Detect which cell encompasses the target text, then output its [X, Y] center coordinate. 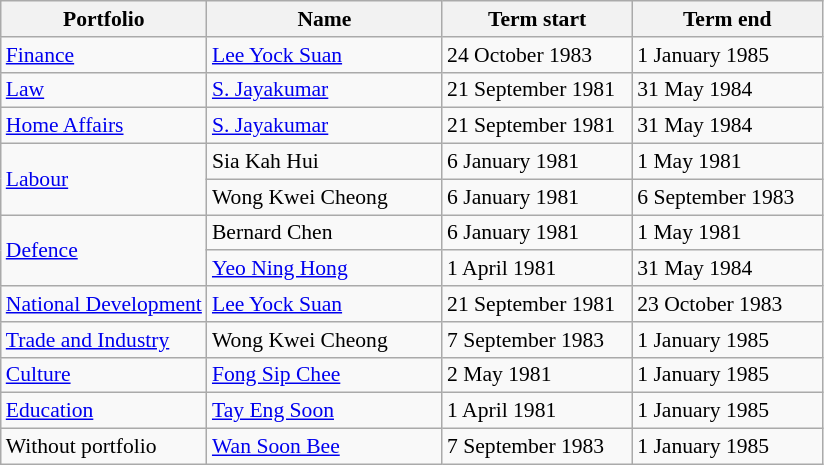
24 October 1983 [537, 55]
Trade and Industry [104, 340]
6 September 1983 [727, 197]
2 May 1981 [537, 375]
National Development [104, 304]
Education [104, 411]
Fong Sip Chee [324, 375]
Finance [104, 55]
Without portfolio [104, 447]
Wan Soon Bee [324, 447]
Term end [727, 19]
Sia Kah Hui [324, 162]
Defence [104, 250]
Culture [104, 375]
23 October 1983 [727, 304]
Yeo Ning Hong [324, 269]
Labour [104, 180]
Tay Eng Soon [324, 411]
Law [104, 90]
Portfolio [104, 19]
Bernard Chen [324, 233]
Term start [537, 19]
Home Affairs [104, 126]
Name [324, 19]
